Search for the cell housing the specified text and yield its (X, Y) center coordinate. 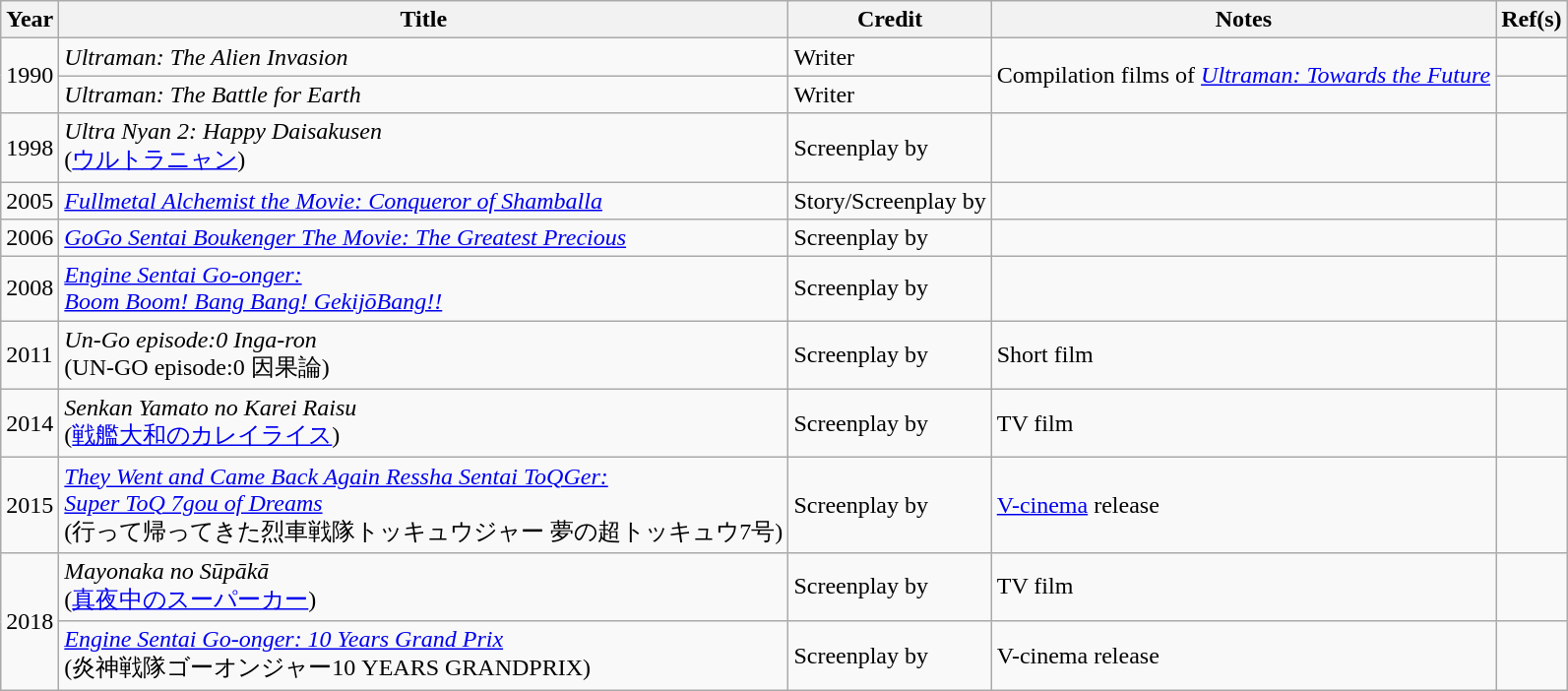
2011 (30, 355)
Story/Screenplay by (890, 200)
Credit (890, 20)
GoGo Sentai Boukenger The Movie: The Greatest Precious (423, 238)
2014 (30, 423)
Ref(s) (1532, 20)
Ultraman: The Battle for Earth (423, 94)
They Went and Came Back Again Ressha Sentai ToQGer:Super ToQ 7gou of Dreams(行って帰ってきた烈車戦隊トッキュウジャー 夢の超トッキュウ7号) (423, 506)
Short film (1243, 355)
Mayonaka no Sūpākā(真夜中のスーパーカー) (423, 587)
1998 (30, 148)
Year (30, 20)
Senkan Yamato no Karei Raisu(戦艦大和のカレイライス) (423, 423)
Engine Sentai Go-onger: 10 Years Grand Prix(炎神戦隊ゴーオンジャー10 YEARS GRANDPRIX) (423, 656)
2015 (30, 506)
2005 (30, 200)
Title (423, 20)
Compilation films of Ultraman: Towards the Future (1243, 76)
1990 (30, 76)
Engine Sentai Go-onger:Boom Boom! Bang Bang! GekijōBang!! (423, 289)
Ultraman: The Alien Invasion (423, 57)
Notes (1243, 20)
2018 (30, 620)
2008 (30, 289)
Un-Go episode:0 Inga-ron(UN-GO episode:0 因果論) (423, 355)
2006 (30, 238)
Fullmetal Alchemist the Movie: Conqueror of Shamballa (423, 200)
Ultra Nyan 2: Happy Daisakusen(ウルトラニャン) (423, 148)
